From the cell containing the given text, extract its center point as [x, y] coordinate. 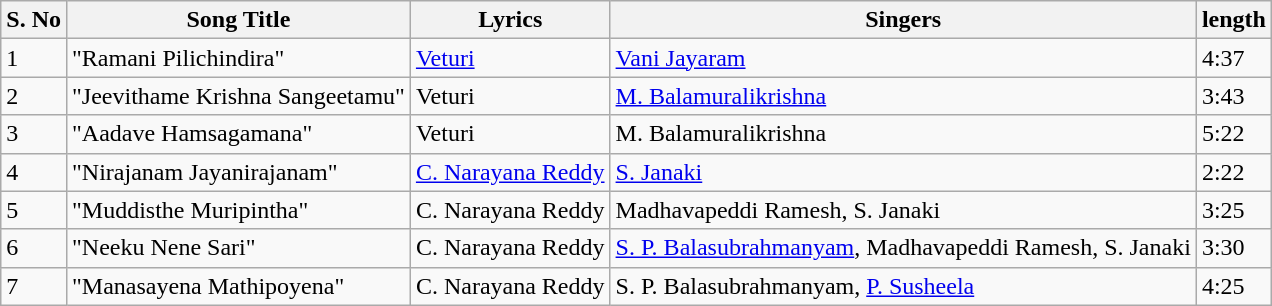
"Manasayena Mathipoyena" [238, 286]
"Aadave Hamsagamana" [238, 134]
3:43 [1234, 96]
6 [34, 248]
2 [34, 96]
3:25 [1234, 210]
5 [34, 210]
S. No [34, 20]
Song Title [238, 20]
length [1234, 20]
4 [34, 172]
1 [34, 58]
3 [34, 134]
S. P. Balasubrahmanyam, Madhavapeddi Ramesh, S. Janaki [903, 248]
4:37 [1234, 58]
Lyrics [510, 20]
"Ramani Pilichindira" [238, 58]
Vani Jayaram [903, 58]
S. Janaki [903, 172]
"Muddisthe Muripintha" [238, 210]
"Neeku Nene Sari" [238, 248]
Madhavapeddi Ramesh, S. Janaki [903, 210]
"Jeevithame Krishna Sangeetamu" [238, 96]
Singers [903, 20]
S. P. Balasubrahmanyam, P. Susheela [903, 286]
4:25 [1234, 286]
"Nirajanam Jayanirajanam" [238, 172]
3:30 [1234, 248]
2:22 [1234, 172]
5:22 [1234, 134]
7 [34, 286]
